Determine the (x, y) coordinate at the center of the cell enclosing the given text.  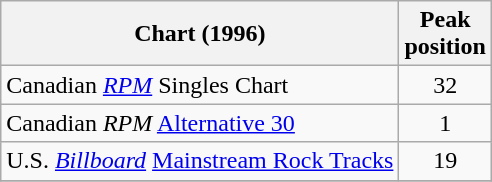
Canadian RPM Alternative 30 (200, 123)
Peakposition (445, 34)
1 (445, 123)
19 (445, 161)
Canadian RPM Singles Chart (200, 85)
U.S. Billboard Mainstream Rock Tracks (200, 161)
32 (445, 85)
Chart (1996) (200, 34)
